Search for the cell housing the specified text and yield its [x, y] center coordinate. 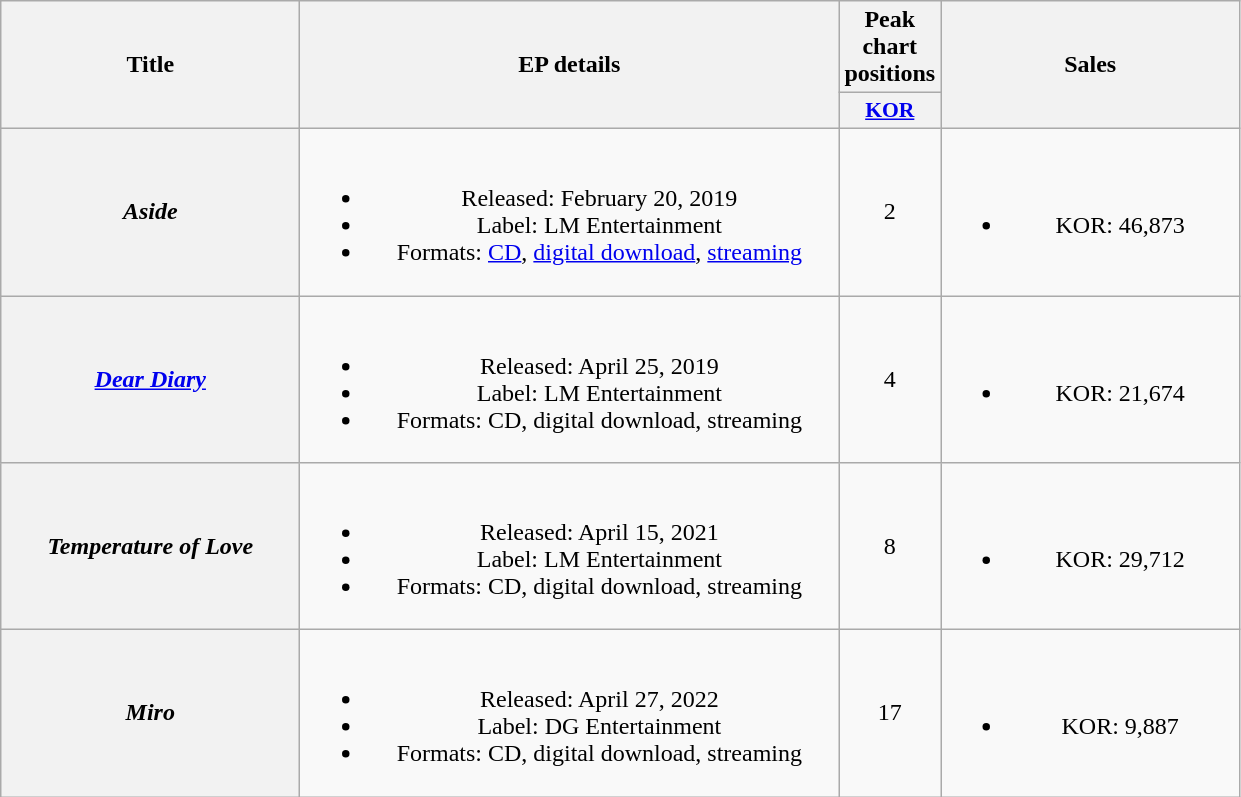
Miro [150, 714]
2 [890, 212]
Aside [150, 212]
KOR: 29,712 [1090, 546]
8 [890, 546]
KOR: 9,887 [1090, 714]
Sales [1090, 65]
Title [150, 65]
KOR: 46,873 [1090, 212]
KOR: 21,674 [1090, 380]
Dear Diary [150, 380]
Released: April 15, 2021Label: LM EntertainmentFormats: CD, digital download, streaming [570, 546]
Peak chart positions [890, 47]
Released: April 25, 2019Label: LM EntertainmentFormats: CD, digital download, streaming [570, 380]
KOR [890, 111]
Temperature of Love [150, 546]
17 [890, 714]
EP details [570, 65]
4 [890, 380]
Released: April 27, 2022Label: DG EntertainmentFormats: CD, digital download, streaming [570, 714]
Released: February 20, 2019Label: LM EntertainmentFormats: CD, digital download, streaming [570, 212]
